From the cell containing the given text, extract its center point as [x, y] coordinate. 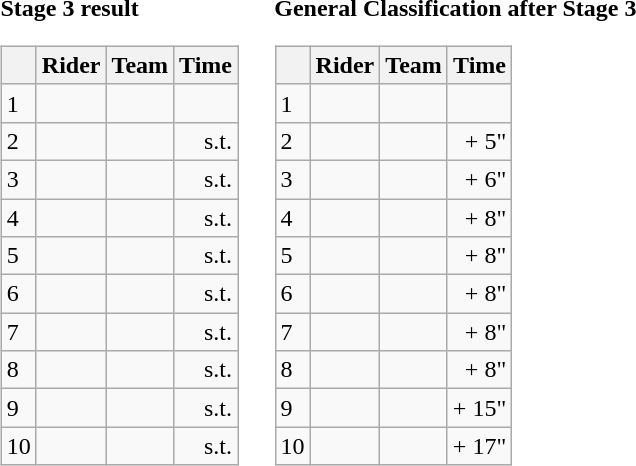
+ 6" [479, 179]
+ 15" [479, 408]
+ 5" [479, 141]
+ 17" [479, 446]
